Pinpoint the cell where the given text exists, returning its [x, y] midpoint coordinate. 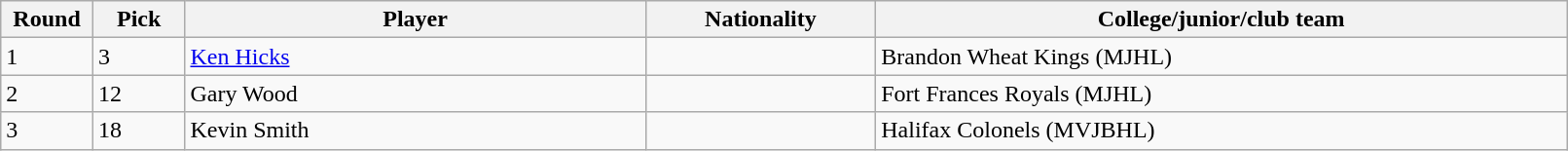
Nationality [761, 19]
Brandon Wheat Kings (MJHL) [1222, 57]
2 [47, 94]
1 [47, 57]
Halifax Colonels (MVJBHL) [1222, 131]
Pick [138, 19]
College/junior/club team [1222, 19]
12 [138, 94]
Kevin Smith [415, 131]
Round [47, 19]
Ken Hicks [415, 57]
Gary Wood [415, 94]
Fort Frances Royals (MJHL) [1222, 94]
Player [415, 19]
18 [138, 131]
